Return the [x, y] coordinate for the center point of the cell that contains the specified text.  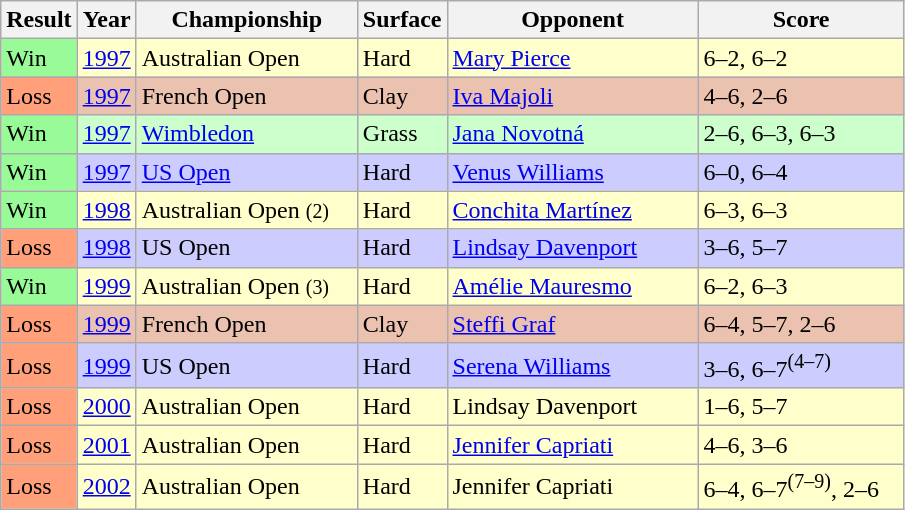
Serena Williams [572, 366]
4–6, 2–6 [801, 96]
Conchita Martínez [572, 210]
Steffi Graf [572, 324]
3–6, 5–7 [801, 248]
6–2, 6–3 [801, 286]
Surface [402, 20]
Grass [402, 134]
6–3, 6–3 [801, 210]
Wimbledon [246, 134]
Amélie Mauresmo [572, 286]
Jana Novotná [572, 134]
2000 [106, 407]
Venus Williams [572, 172]
6–4, 6–7(7–9), 2–6 [801, 486]
6–2, 6–2 [801, 58]
Score [801, 20]
3–6, 6–7(4–7) [801, 366]
4–6, 3–6 [801, 445]
Iva Majoli [572, 96]
6–0, 6–4 [801, 172]
Opponent [572, 20]
1–6, 5–7 [801, 407]
6–4, 5–7, 2–6 [801, 324]
Australian Open (2) [246, 210]
Result [39, 20]
2002 [106, 486]
Championship [246, 20]
2–6, 6–3, 6–3 [801, 134]
Mary Pierce [572, 58]
Year [106, 20]
Australian Open (3) [246, 286]
2001 [106, 445]
